Output the (X, Y) coordinate of the center of the cell containing the given text.  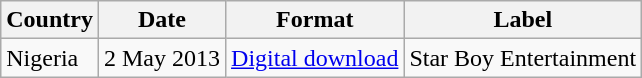
Country (50, 20)
Format (315, 20)
Date (162, 20)
2 May 2013 (162, 58)
Digital download (315, 58)
Label (523, 20)
Nigeria (50, 58)
Star Boy Entertainment (523, 58)
